Scan for the cell matching the given text and deliver its (X, Y) coordinate at center. 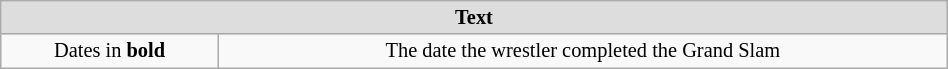
Text (474, 17)
The date the wrestler completed the Grand Slam (582, 51)
Dates in bold (110, 51)
